Determine the (x, y) coordinate at the center of the cell enclosing the given text.  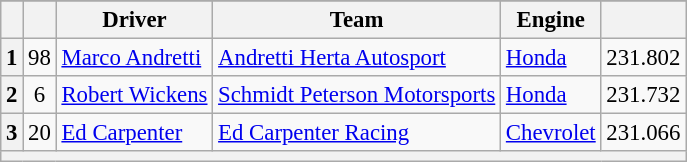
Driver (134, 20)
Schmidt Peterson Motorsports (357, 95)
3 (12, 133)
Ed Carpenter Racing (357, 133)
Marco Andretti (134, 58)
98 (40, 58)
6 (40, 95)
1 (12, 58)
2 (12, 95)
231.066 (644, 133)
Andretti Herta Autosport (357, 58)
231.802 (644, 58)
20 (40, 133)
Team (357, 20)
231.732 (644, 95)
Chevrolet (551, 133)
Ed Carpenter (134, 133)
Engine (551, 20)
Robert Wickens (134, 95)
